For the text-containing cell, return its midpoint in (X, Y) coordinate format. 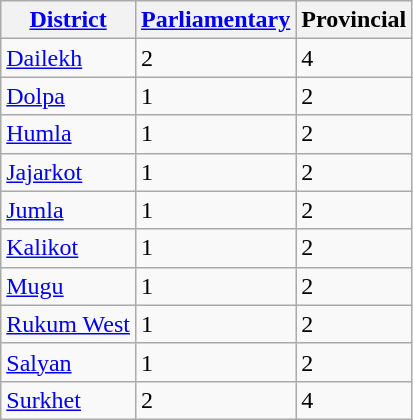
Surkhet (68, 400)
Salyan (68, 362)
Rukum West (68, 324)
District (68, 20)
Provincial (354, 20)
Dailekh (68, 58)
Jumla (68, 210)
Jajarkot (68, 172)
Dolpa (68, 96)
Humla (68, 134)
Kalikot (68, 248)
Mugu (68, 286)
Parliamentary (215, 20)
